Extract the (X, Y) coordinate from the center of the cell holding the provided text.  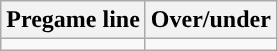
Over/under (210, 20)
Pregame line (74, 20)
